Pinpoint the cell where the given text exists, returning its (x, y) midpoint coordinate. 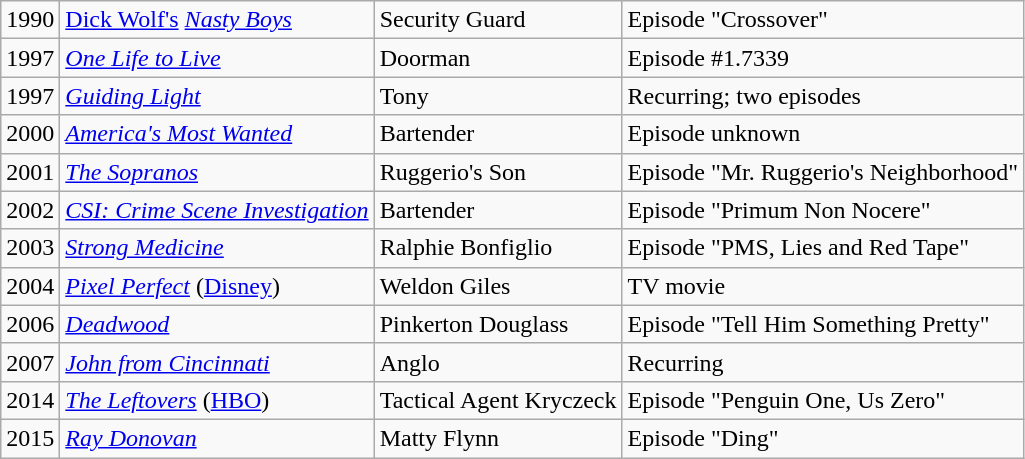
Matty Flynn (498, 438)
2006 (30, 324)
Episode "Crossover" (823, 20)
The Leftovers (HBO) (217, 400)
Doorman (498, 58)
Pixel Perfect (Disney) (217, 286)
Pinkerton Douglass (498, 324)
Guiding Light (217, 96)
2002 (30, 210)
2007 (30, 362)
Security Guard (498, 20)
One Life to Live (217, 58)
2000 (30, 134)
Ruggerio's Son (498, 172)
Episode "Tell Him Something Pretty" (823, 324)
Recurring; two episodes (823, 96)
Deadwood (217, 324)
Tony (498, 96)
Anglo (498, 362)
Weldon Giles (498, 286)
The Sopranos (217, 172)
1990 (30, 20)
2001 (30, 172)
2014 (30, 400)
Ray Donovan (217, 438)
John from Cincinnati (217, 362)
Episode unknown (823, 134)
Episode #1.7339 (823, 58)
Ralphie Bonfiglio (498, 248)
TV movie (823, 286)
America's Most Wanted (217, 134)
Episode "Primum Non Nocere" (823, 210)
2015 (30, 438)
Strong Medicine (217, 248)
Episode "PMS, Lies and Red Tape" (823, 248)
CSI: Crime Scene Investigation (217, 210)
Tactical Agent Kryczeck (498, 400)
Episode "Mr. Ruggerio's Neighborhood" (823, 172)
Dick Wolf's Nasty Boys (217, 20)
2003 (30, 248)
2004 (30, 286)
Episode "Penguin One, Us Zero" (823, 400)
Episode "Ding" (823, 438)
Recurring (823, 362)
